Return [X, Y] of the center of cell containing provided text 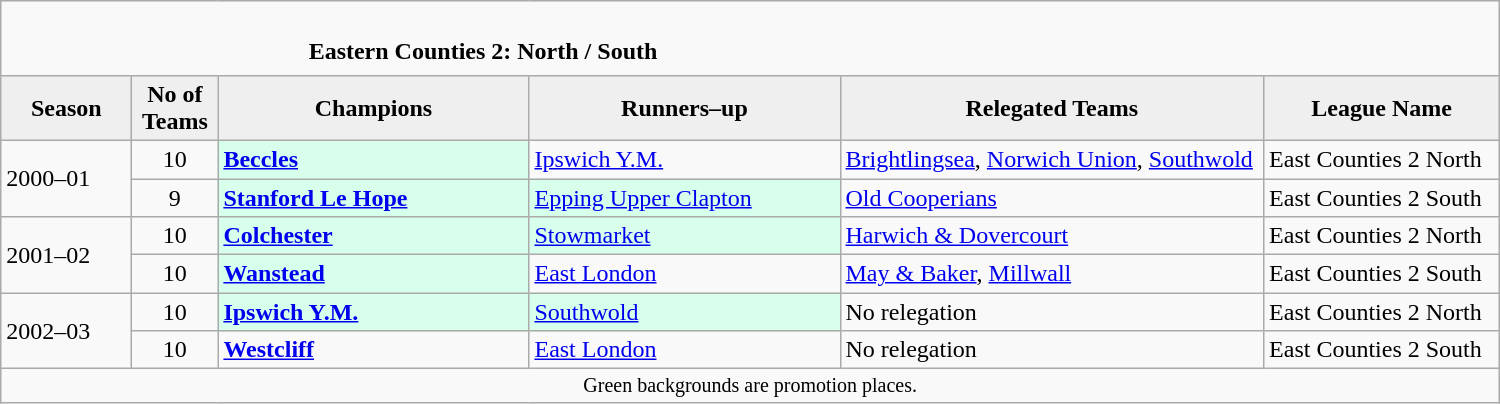
Epping Upper Clapton [684, 197]
2002–03 [66, 331]
Harwich & Dovercourt [1052, 236]
Southwold [684, 312]
Brightlingsea, Norwich Union, Southwold [1052, 159]
Season [66, 108]
Wanstead [374, 274]
May & Baker, Millwall [1052, 274]
Westcliff [374, 350]
League Name [1382, 108]
Champions [374, 108]
Old Cooperians [1052, 197]
2000–01 [66, 178]
2001–02 [66, 255]
Stowmarket [684, 236]
Stanford Le Hope [374, 197]
Runners–up [684, 108]
No of Teams [175, 108]
9 [175, 197]
Relegated Teams [1052, 108]
Beccles [374, 159]
Colchester [374, 236]
Green backgrounds are promotion places. [750, 386]
